Capture the cell that displays the provided text and extract its [X, Y] central coordinate. 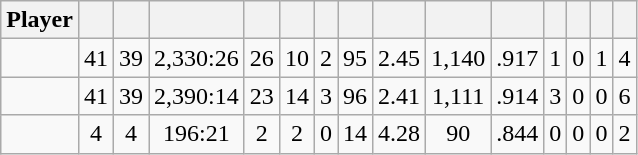
.917 [518, 58]
.844 [518, 134]
23 [262, 96]
2.41 [400, 96]
.914 [518, 96]
2,390:14 [197, 96]
2.45 [400, 58]
1,111 [458, 96]
90 [458, 134]
26 [262, 58]
95 [356, 58]
2,330:26 [197, 58]
6 [624, 96]
96 [356, 96]
Player [40, 20]
10 [296, 58]
196:21 [197, 134]
4.28 [400, 134]
1,140 [458, 58]
